Scan for the cell matching the given text and deliver its (x, y) coordinate at center. 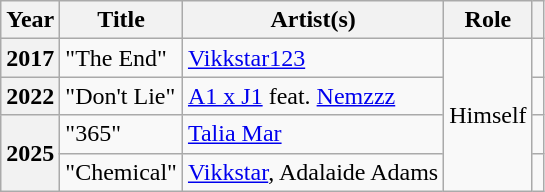
Talia Mar (312, 134)
Artist(s) (312, 20)
2025 (30, 153)
Role (488, 20)
Title (122, 20)
"Don't Lie" (122, 96)
Vikkstar123 (312, 58)
Himself (488, 115)
"Chemical" (122, 172)
"The End" (122, 58)
Year (30, 20)
2017 (30, 58)
Vikkstar, Adalaide Adams (312, 172)
"365" (122, 134)
2022 (30, 96)
A1 x J1 feat. Nemzzz (312, 96)
